Output the (X, Y) coordinate of the center of the cell containing the given text.  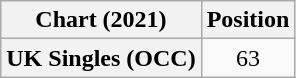
Chart (2021) (101, 20)
Position (248, 20)
UK Singles (OCC) (101, 58)
63 (248, 58)
